Determine the (x, y) coordinate at the center of the cell enclosing the given text.  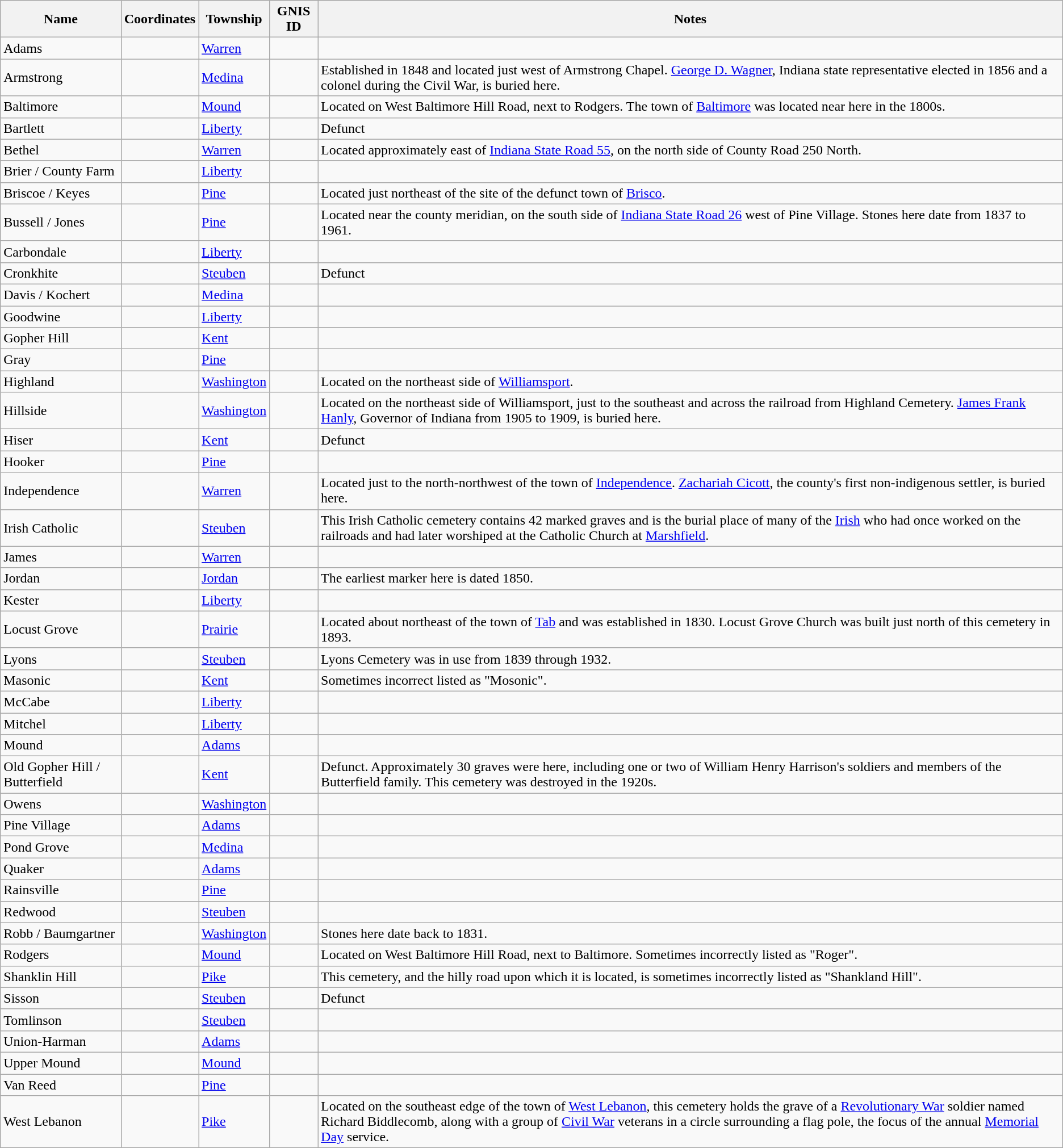
Upper Mound (61, 1063)
Gray (61, 360)
Sisson (61, 998)
GNIS ID (294, 19)
Located on the northeast side of Williamsport. (690, 382)
Name (61, 19)
Sometimes incorrect listed as "Mosonic". (690, 680)
James (61, 557)
Located approximately east of Indiana State Road 55, on the north side of County Road 250 North. (690, 150)
Brier / County Farm (61, 171)
Hiser (61, 440)
Old Gopher Hill / Butterfield (61, 774)
Highland (61, 382)
Stones here date back to 1831. (690, 933)
Irish Catholic (61, 528)
Located on West Baltimore Hill Road, next to Baltimore. Sometimes incorrectly listed as "Roger". (690, 955)
Bartlett (61, 128)
Prairie (234, 629)
Rainsville (61, 890)
Masonic (61, 680)
Goodwine (61, 316)
Locust Grove (61, 629)
Carbondale (61, 252)
Pine Village (61, 826)
Shanklin Hill (61, 977)
Redwood (61, 912)
Located on West Baltimore Hill Road, next to Rodgers. The town of Baltimore was located near here in the 1800s. (690, 107)
Kester (61, 600)
The earliest marker here is dated 1850. (690, 579)
Lyons (61, 659)
Owens (61, 804)
Cronkhite (61, 273)
Lyons Cemetery was in use from 1839 through 1932. (690, 659)
Tomlinson (61, 1020)
Located just to the north-northwest of the town of Independence. Zachariah Cicott, the county's first non-indigenous settler, is buried here. (690, 491)
Mitchel (61, 724)
McCabe (61, 702)
Baltimore (61, 107)
Armstrong (61, 77)
Notes (690, 19)
West Lebanon (61, 1122)
Located about northeast of the town of Tab and was established in 1830. Locust Grove Church was built just north of this cemetery in 1893. (690, 629)
Independence (61, 491)
Located just northeast of the site of the defunct town of Brisco. (690, 193)
Pond Grove (61, 847)
Located near the county meridian, on the south side of Indiana State Road 26 west of Pine Village. Stones here date from 1837 to 1961. (690, 223)
Coordinates (160, 19)
Rodgers (61, 955)
Briscoe / Keyes (61, 193)
Davis / Kochert (61, 295)
Bethel (61, 150)
Gopher Hill (61, 338)
Hooker (61, 462)
Union-Harman (61, 1041)
This cemetery, and the hilly road upon which it is located, is sometimes incorrectly listed as "Shankland Hill". (690, 977)
Van Reed (61, 1085)
Bussell / Jones (61, 223)
Quaker (61, 869)
Robb / Baumgartner (61, 933)
Hillside (61, 411)
Township (234, 19)
